Identify which cell holds the provided text, then report its [X, Y] central coordinate. 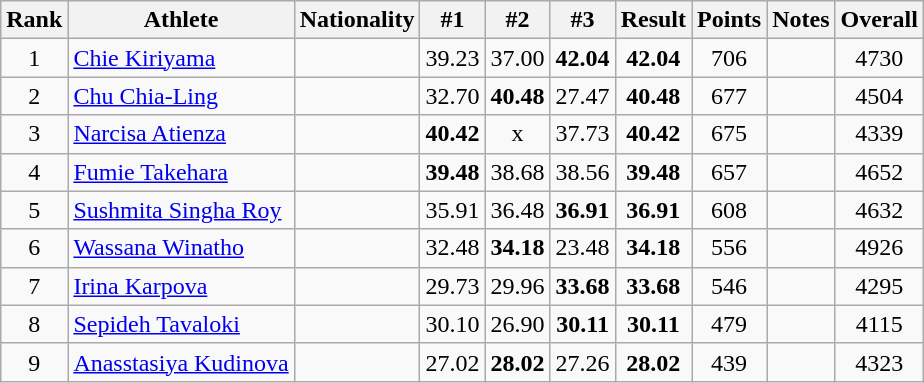
Narcisa Atienza [181, 134]
2 [34, 96]
#3 [582, 20]
546 [730, 286]
Chie Kiriyama [181, 58]
677 [730, 96]
26.90 [518, 324]
3 [34, 134]
27.26 [582, 362]
29.96 [518, 286]
4730 [879, 58]
556 [730, 248]
#2 [518, 20]
Sushmita Singha Roy [181, 210]
27.02 [452, 362]
Rank [34, 20]
Notes [801, 20]
Sepideh Tavaloki [181, 324]
Points [730, 20]
32.70 [452, 96]
Chu Chia-Ling [181, 96]
4632 [879, 210]
36.48 [518, 210]
37.00 [518, 58]
4926 [879, 248]
657 [730, 172]
4504 [879, 96]
4295 [879, 286]
27.47 [582, 96]
4115 [879, 324]
4323 [879, 362]
675 [730, 134]
479 [730, 324]
29.73 [452, 286]
35.91 [452, 210]
Irina Karpova [181, 286]
439 [730, 362]
4 [34, 172]
8 [34, 324]
Anasstasiya Kudinova [181, 362]
23.48 [582, 248]
30.10 [452, 324]
#1 [452, 20]
Overall [879, 20]
Wassana Winatho [181, 248]
38.68 [518, 172]
4652 [879, 172]
38.56 [582, 172]
5 [34, 210]
Athlete [181, 20]
Result [653, 20]
x [518, 134]
39.23 [452, 58]
Nationality [357, 20]
608 [730, 210]
6 [34, 248]
1 [34, 58]
7 [34, 286]
Fumie Takehara [181, 172]
37.73 [582, 134]
9 [34, 362]
4339 [879, 134]
706 [730, 58]
32.48 [452, 248]
